Scan for the cell matching the given text and deliver its [x, y] coordinate at center. 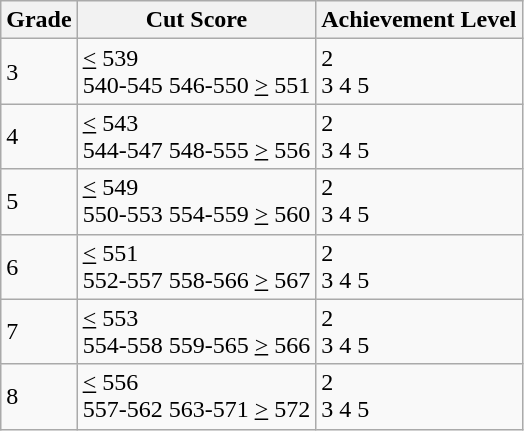
< 551552-557 558-566 > 567 [196, 266]
4 [39, 136]
< 556557-562 563-571 > 572 [196, 396]
6 [39, 266]
5 [39, 202]
< 549550-553 554-559 > 560 [196, 202]
Cut Score [196, 20]
7 [39, 332]
3 [39, 72]
< 539540-545 546-550 > 551 [196, 72]
Achievement Level [419, 20]
< 553554-558 559-565 > 566 [196, 332]
8 [39, 396]
< 543544-547 548-555 > 556 [196, 136]
Grade [39, 20]
